Determine the (x, y) coordinate at the center of the cell enclosing the given text.  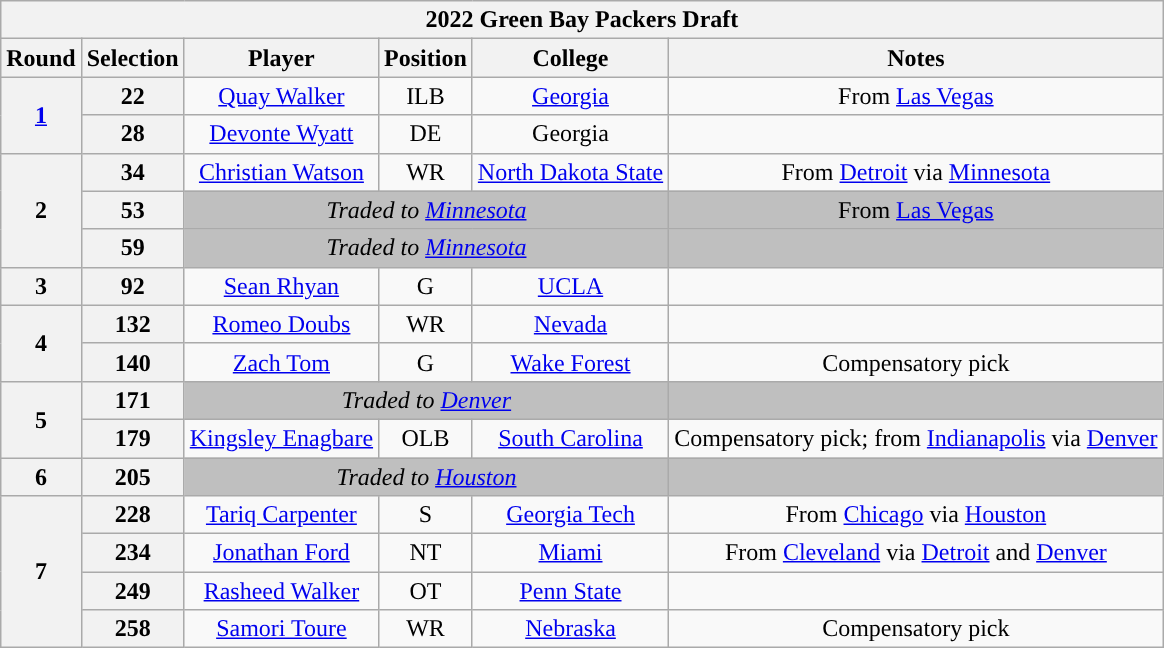
Jonathan Ford (281, 553)
Miami (570, 553)
2022 Green Bay Packers Draft (582, 20)
4 (41, 343)
205 (132, 477)
Traded to Houston (426, 477)
228 (132, 515)
S (426, 515)
ILB (426, 96)
NT (426, 553)
28 (132, 134)
Georgia Tech (570, 515)
59 (132, 248)
Notes (916, 58)
Wake Forest (570, 362)
179 (132, 438)
Devonte Wyatt (281, 134)
Rasheed Walker (281, 591)
Player (281, 58)
Traded to Denver (426, 400)
92 (132, 286)
234 (132, 553)
7 (41, 572)
34 (132, 172)
Quay Walker (281, 96)
Selection (132, 58)
UCLA (570, 286)
DE (426, 134)
171 (132, 400)
Kingsley Enagbare (281, 438)
258 (132, 629)
53 (132, 210)
Zach Tom (281, 362)
Romeo Doubs (281, 324)
College (570, 58)
6 (41, 477)
OLB (426, 438)
Sean Rhyan (281, 286)
South Carolina (570, 438)
From Detroit via Minnesota (916, 172)
Samori Toure (281, 629)
22 (132, 96)
Penn State (570, 591)
From Cleveland via Detroit and Denver (916, 553)
Position (426, 58)
140 (132, 362)
3 (41, 286)
Nebraska (570, 629)
Round (41, 58)
North Dakota State (570, 172)
Compensatory pick; from Indianapolis via Denver (916, 438)
2 (41, 210)
OT (426, 591)
Nevada (570, 324)
1 (41, 115)
132 (132, 324)
Christian Watson (281, 172)
From Chicago via Houston (916, 515)
249 (132, 591)
5 (41, 419)
Tariq Carpenter (281, 515)
